Locate the cell with the specified text and output its [X, Y] center coordinate. 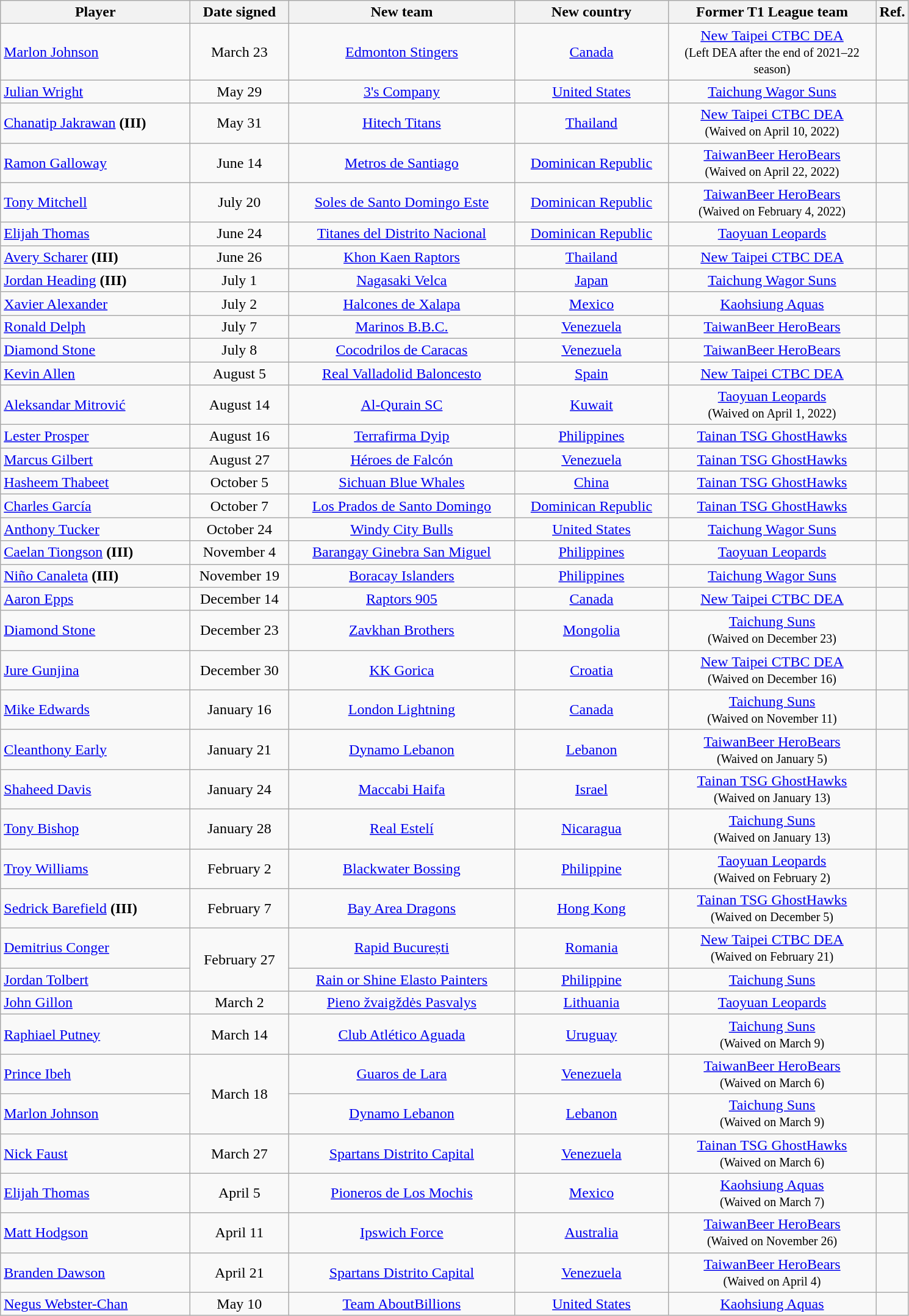
Taichung Suns [772, 980]
Raptors 905 [401, 599]
Hong Kong [592, 908]
Blackwater Bossing [401, 868]
April 21 [239, 1272]
TaiwanBeer HeroBears(Waived on April 4) [772, 1272]
Marinos B.B.C. [401, 327]
Croatia [592, 670]
June 24 [239, 234]
January 16 [239, 709]
Avery Scharer (III) [95, 257]
Matt Hodgson [95, 1233]
Julian Wright [95, 92]
July 7 [239, 327]
Jordan Heading (III) [95, 280]
Tainan TSG GhostHawks(Waived on December 5) [772, 908]
Ipswich Force [401, 1233]
March 2 [239, 1003]
Spain [592, 373]
August 14 [239, 405]
February 2 [239, 868]
Kevin Allen [95, 373]
Troy Williams [95, 868]
Kuwait [592, 405]
TaiwanBeer HeroBears(Waived on April 22, 2022) [772, 162]
October 7 [239, 506]
July 20 [239, 203]
Lithuania [592, 1003]
April 5 [239, 1193]
July 8 [239, 350]
Caelan Tiongson (III) [95, 552]
Japan [592, 280]
London Lightning [401, 709]
Jordan Tolbert [95, 980]
Raphiael Putney [95, 1034]
Prince Ibeh [95, 1074]
New Taipei CTBC DEA(Waived on April 10, 2022) [772, 123]
Shaheed Davis [95, 789]
Charles García [95, 506]
Terrafirma Dyip [401, 436]
November 19 [239, 576]
Australia [592, 1233]
Metros de Santiago [401, 162]
March 18 [239, 1094]
TaiwanBeer HeroBears(Waived on November 26) [772, 1233]
March 14 [239, 1034]
Nick Faust [95, 1154]
New country [592, 12]
Windy City Bulls [401, 529]
TaiwanBeer HeroBears(Waived on February 4, 2022) [772, 203]
Hasheem Thabeet [95, 483]
November 4 [239, 552]
Rain or Shine Elasto Painters [401, 980]
October 24 [239, 529]
Tony Bishop [95, 829]
Taoyuan Leopards(Waived on April 1, 2022) [772, 405]
TaiwanBeer HeroBears(Waived on March 6) [772, 1074]
Tainan TSG GhostHawks(Waived on March 6) [772, 1154]
January 28 [239, 829]
New team [401, 12]
Niño Canaleta (III) [95, 576]
New Taipei CTBC DEA(Waived on December 16) [772, 670]
Date signed [239, 12]
China [592, 483]
March 27 [239, 1154]
TaiwanBeer HeroBears(Waived on January 5) [772, 750]
Rapid București [401, 949]
October 5 [239, 483]
Ronald Delph [95, 327]
Marcus Gilbert [95, 460]
Edmonton Stingers [401, 52]
July 1 [239, 280]
Romania [592, 949]
Real Estelí [401, 829]
Al-Qurain SC [401, 405]
Cleanthony Early [95, 750]
Aleksandar Mitrović [95, 405]
Mongolia [592, 630]
New Taipei CTBC DEA(Left DEA after the end of 2021–22 season) [772, 52]
Tony Mitchell [95, 203]
Khon Kaen Raptors [401, 257]
Taichung Suns(Waived on December 23) [772, 630]
June 14 [239, 162]
Soles de Santo Domingo Este [401, 203]
Nagasaki Velca [401, 280]
Taichung Suns(Waived on November 11) [772, 709]
Kaohsiung Aquas(Waived on March 7) [772, 1193]
Los Prados de Santo Domingo [401, 506]
Branden Dawson [95, 1272]
February 27 [239, 960]
Demitrius Conger [95, 949]
Pioneros de Los Mochis [401, 1193]
Bay Area Dragons [401, 908]
January 24 [239, 789]
Zavkhan Brothers [401, 630]
December 14 [239, 599]
Taoyuan Leopards(Waived on February 2) [772, 868]
August 16 [239, 436]
Israel [592, 789]
August 5 [239, 373]
KK Gorica [401, 670]
New Taipei CTBC DEA(Waived on February 21) [772, 949]
May 29 [239, 92]
Real Valladolid Baloncesto [401, 373]
Mike Edwards [95, 709]
February 7 [239, 908]
May 31 [239, 123]
Lester Prosper [95, 436]
Boracay Islanders [401, 576]
Taichung Suns(Waived on January 13) [772, 829]
Hitech Titans [401, 123]
Tainan TSG GhostHawks(Waived on January 13) [772, 789]
August 27 [239, 460]
Barangay Ginebra San Miguel [401, 552]
Ref. [892, 12]
April 11 [239, 1233]
3's Company [401, 92]
July 2 [239, 303]
Xavier Alexander [95, 303]
Pieno žvaigždės Pasvalys [401, 1003]
Player [95, 12]
John Gillon [95, 1003]
Club Atlético Aguada [401, 1034]
Jure Gunjina [95, 670]
Guaros de Lara [401, 1074]
Team AboutBillions [401, 1304]
Chanatip Jakrawan (III) [95, 123]
December 30 [239, 670]
May 10 [239, 1304]
Maccabi Haifa [401, 789]
Nicaragua [592, 829]
June 26 [239, 257]
Former T1 League team [772, 12]
Cocodrilos de Caracas [401, 350]
Negus Webster-Chan [95, 1304]
Sedrick Barefield (III) [95, 908]
Aaron Epps [95, 599]
Ramon Galloway [95, 162]
December 23 [239, 630]
Anthony Tucker [95, 529]
March 23 [239, 52]
Uruguay [592, 1034]
January 21 [239, 750]
Héroes de Falcón [401, 460]
Halcones de Xalapa [401, 303]
Sichuan Blue Whales [401, 483]
Titanes del Distrito Nacional [401, 234]
